Output the [x, y] coordinate of the center of the cell containing the given text.  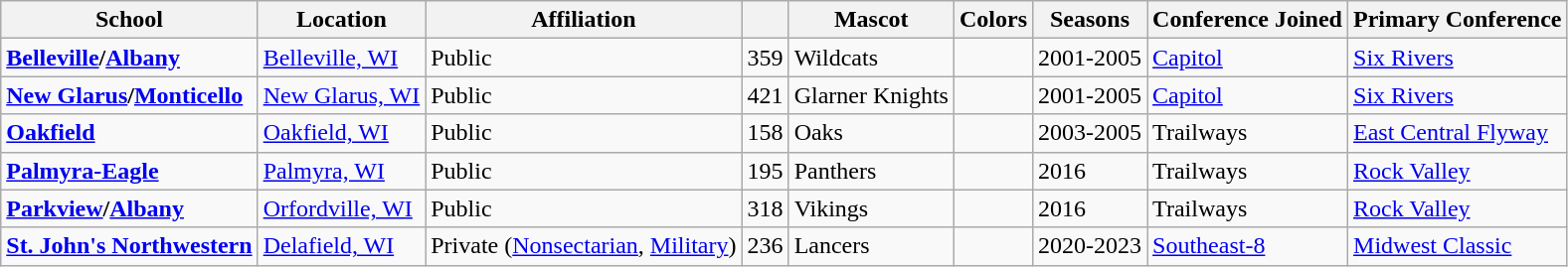
Colors [992, 20]
Conference Joined [1248, 20]
New Glarus/Monticello [129, 95]
Midwest Classic [1458, 246]
Delafield, WI [342, 246]
195 [766, 171]
Oakfield, WI [342, 133]
318 [766, 208]
158 [766, 133]
Wildcats [871, 58]
Southeast-8 [1248, 246]
Private (Nonsectarian, Military) [584, 246]
St. John's Northwestern [129, 246]
School [129, 20]
421 [766, 95]
Location [342, 20]
Mascot [871, 20]
2020-2023 [1090, 246]
Primary Conference [1458, 20]
Belleville, WI [342, 58]
Affiliation [584, 20]
236 [766, 246]
Panthers [871, 171]
Seasons [1090, 20]
2003-2005 [1090, 133]
Lancers [871, 246]
Oaks [871, 133]
New Glarus, WI [342, 95]
Belleville/Albany [129, 58]
Parkview/Albany [129, 208]
Oakfield [129, 133]
359 [766, 58]
Orfordville, WI [342, 208]
Vikings [871, 208]
Palmyra, WI [342, 171]
Glarner Knights [871, 95]
Palmyra-Eagle [129, 171]
East Central Flyway [1458, 133]
